From the cell containing the given text, extract its center point as [X, Y] coordinate. 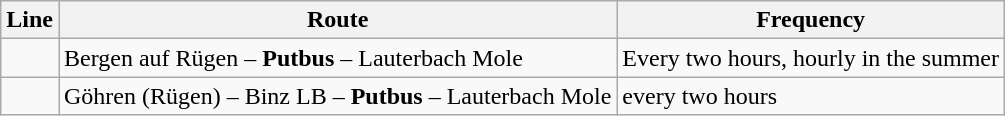
Frequency [811, 20]
Route [337, 20]
Bergen auf Rügen – Putbus – Lauterbach Mole [337, 58]
Line [30, 20]
every two hours [811, 96]
Every two hours, hourly in the summer [811, 58]
Göhren (Rügen) – Binz LB – Putbus – Lauterbach Mole [337, 96]
